Provide the [x, y] coordinate of the cell's center where the given text is located.  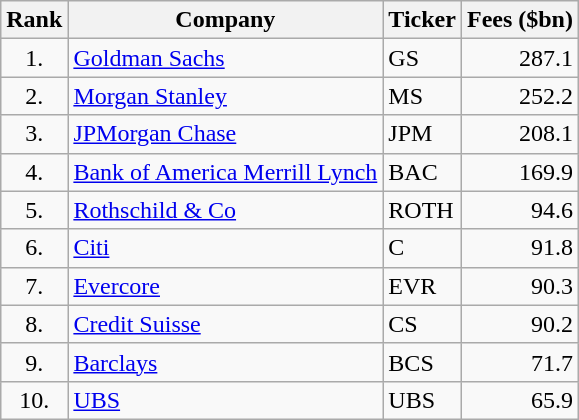
Ticker [422, 20]
Barclays [226, 362]
JPM [422, 134]
71.7 [520, 362]
Credit Suisse [226, 324]
90.2 [520, 324]
65.9 [520, 400]
287.1 [520, 58]
8. [34, 324]
2. [34, 96]
BAC [422, 172]
9. [34, 362]
JPMorgan Chase [226, 134]
Company [226, 20]
ROTH [422, 210]
90.3 [520, 286]
GS [422, 58]
Evercore [226, 286]
3. [34, 134]
7. [34, 286]
Bank of America Merrill Lynch [226, 172]
6. [34, 248]
94.6 [520, 210]
Rank [34, 20]
208.1 [520, 134]
MS [422, 96]
Morgan Stanley [226, 96]
EVR [422, 286]
252.2 [520, 96]
1. [34, 58]
Rothschild & Co [226, 210]
BCS [422, 362]
Fees ($bn) [520, 20]
Goldman Sachs [226, 58]
4. [34, 172]
91.8 [520, 248]
5. [34, 210]
C [422, 248]
CS [422, 324]
Citi [226, 248]
10. [34, 400]
169.9 [520, 172]
